Determine the (X, Y) coordinate at the center of the cell enclosing the given text.  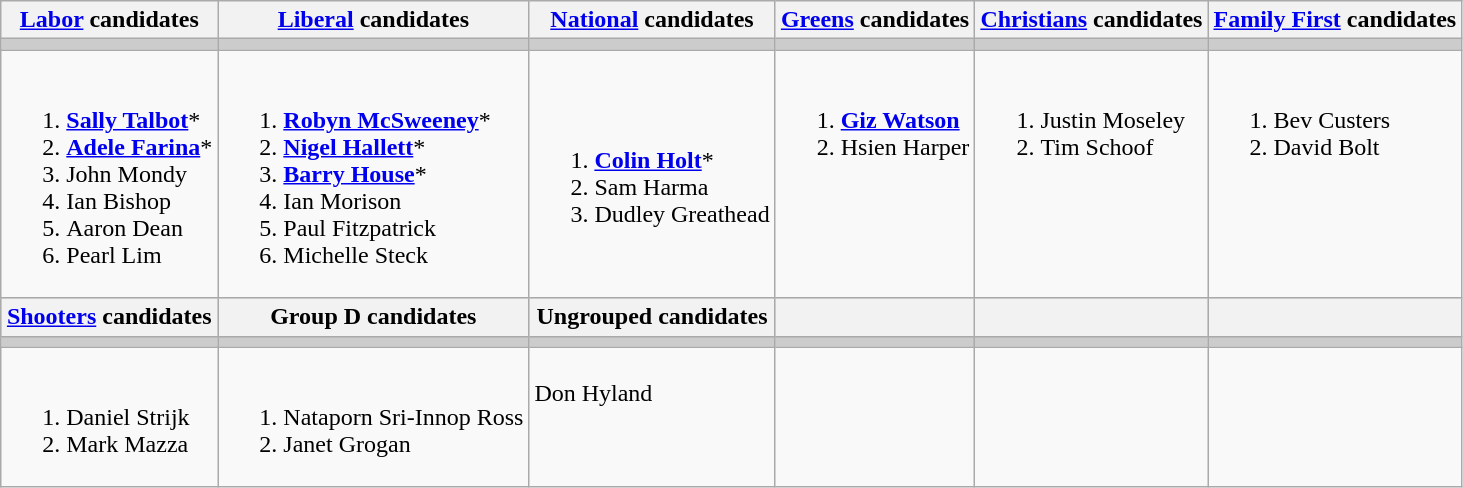
Shooters candidates (110, 317)
Liberal candidates (374, 20)
Robyn McSweeney*Nigel Hallett*Barry House*Ian MorisonPaul FitzpatrickMichelle Steck (374, 174)
National candidates (652, 20)
Colin Holt*Sam HarmaDudley Greathead (652, 174)
Family First candidates (1335, 20)
Nataporn Sri-Innop RossJanet Grogan (374, 417)
Christians candidates (1092, 20)
Daniel StrijkMark Mazza (110, 417)
Giz WatsonHsien Harper (875, 174)
Greens candidates (875, 20)
Bev CustersDavid Bolt (1335, 174)
Sally Talbot*Adele Farina*John MondyIan BishopAaron DeanPearl Lim (110, 174)
Group D candidates (374, 317)
Don Hyland (652, 417)
Justin MoseleyTim Schoof (1092, 174)
Labor candidates (110, 20)
Ungrouped candidates (652, 317)
